Determine the [x, y] coordinate at the center of the cell enclosing the given text.  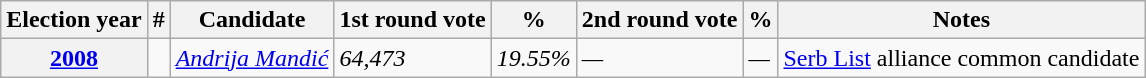
64,473 [412, 58]
19.55% [534, 58]
Andrija Mandić [252, 58]
2008 [74, 58]
# [158, 20]
Election year [74, 20]
2nd round vote [660, 20]
Serb List alliance common candidate [962, 58]
Notes [962, 20]
1st round vote [412, 20]
Candidate [252, 20]
